Pinpoint the cell where the given text exists, returning its (X, Y) midpoint coordinate. 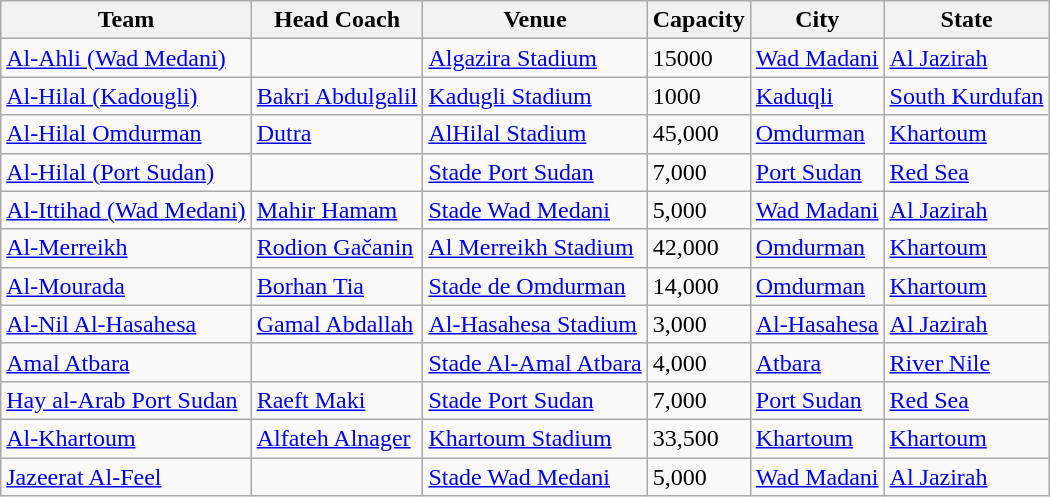
42,000 (698, 248)
Algazira Stadium (535, 58)
River Nile (966, 362)
Head Coach (337, 20)
Al-Ittihad (Wad Medani) (126, 210)
Stade de Omdurman (535, 286)
AlHilal Stadium (535, 134)
Al-Hilal Omdurman (126, 134)
City (817, 20)
Atbara (817, 362)
1000 (698, 96)
15000 (698, 58)
Al-Hilal (Port Sudan) (126, 172)
South Kurdufan (966, 96)
45,000 (698, 134)
Capacity (698, 20)
Team (126, 20)
Bakri Abdulgalil (337, 96)
Dutra (337, 134)
Jazeerat Al-Feel (126, 477)
Al-Khartoum (126, 438)
Al-Hilal (Kadougli) (126, 96)
Al-Merreikh (126, 248)
Amal Atbara (126, 362)
State (966, 20)
Stade Al-Amal Atbara (535, 362)
Gamal Abdallah (337, 324)
Kadugli Stadium (535, 96)
4,000 (698, 362)
Alfateh Alnager (337, 438)
3,000 (698, 324)
Al Merreikh Stadium (535, 248)
Raeft Maki (337, 400)
Al-Nil Al-Hasahesa (126, 324)
Venue (535, 20)
Borhan Tia (337, 286)
Al-Mourada (126, 286)
Hay al-Arab Port Sudan (126, 400)
Mahir Hamam (337, 210)
Al-Hasahesa (817, 324)
Al-Ahli (Wad Medani) (126, 58)
Khartoum Stadium (535, 438)
14,000 (698, 286)
Rodion Gačanin (337, 248)
Al-Hasahesa Stadium (535, 324)
33,500 (698, 438)
Kaduqli (817, 96)
